Extract the [X, Y] coordinate from the center of the cell holding the provided text.  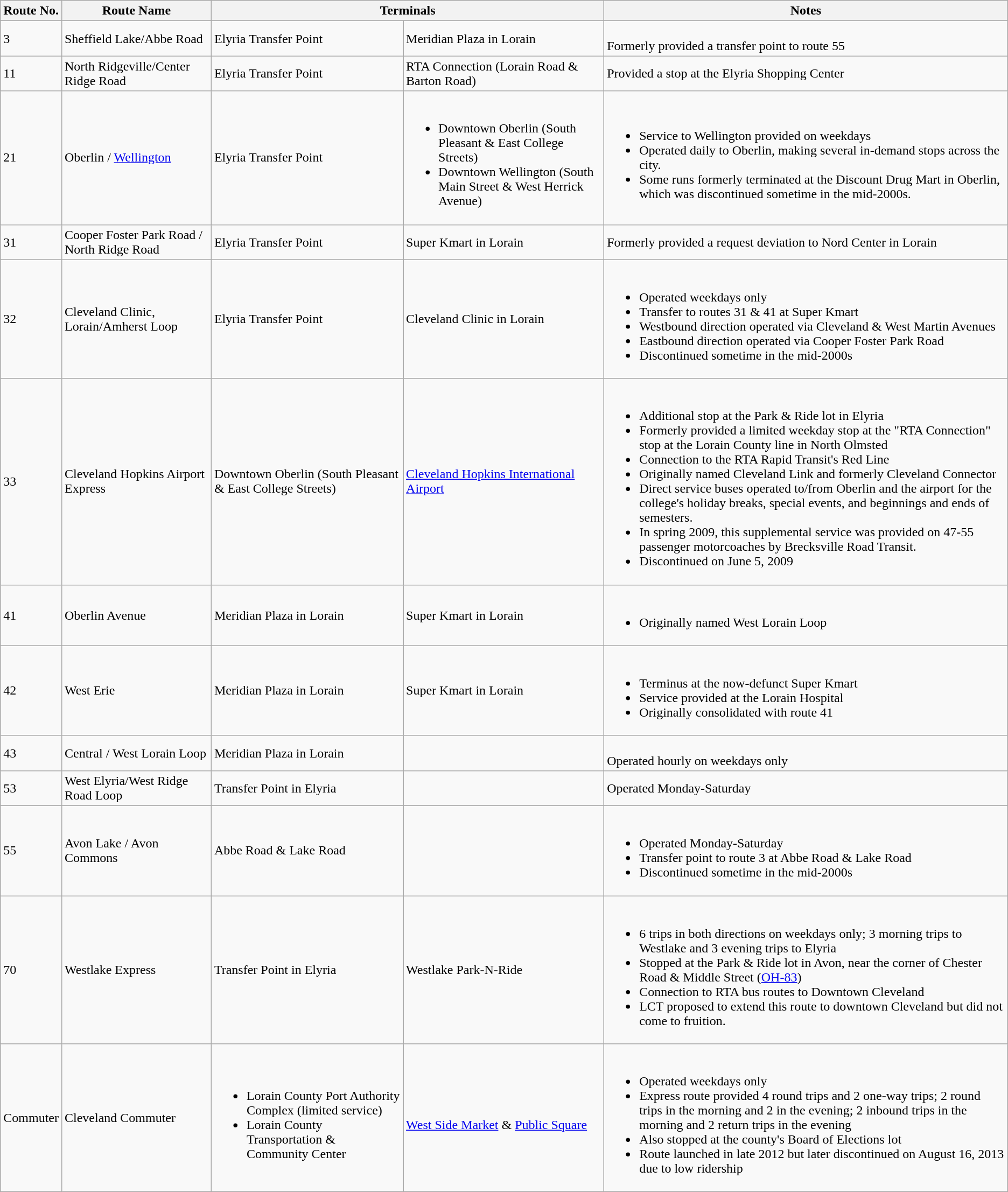
Terminus at the now-defunct Super KmartService provided at the Lorain HospitalOriginally consolidated with route 41 [806, 690]
Cooper Foster Park Road / North Ridge Road [136, 242]
43 [31, 753]
33 [31, 481]
Notes [806, 11]
55 [31, 851]
Lorain County Port Authority Complex (limited service)Lorain County Transportation & Community Center [307, 1118]
Formerly provided a request deviation to Nord Center in Lorain [806, 242]
West Side Market & Public Square [504, 1118]
Cleveland Clinic in Lorain [504, 319]
Sheffield Lake/Abbe Road [136, 39]
Downtown Oberlin (South Pleasant & East College Streets)Downtown Wellington (South Main Street & West Herrick Avenue) [504, 158]
42 [31, 690]
Cleveland Hopkins Airport Express [136, 481]
Oberlin / Wellington [136, 158]
Formerly provided a transfer point to route 55 [806, 39]
53 [31, 788]
32 [31, 319]
3 [31, 39]
Terminals [407, 11]
RTA Connection (Lorain Road & Barton Road) [504, 73]
North Ridgeville/Center Ridge Road [136, 73]
Route Name [136, 11]
West Erie [136, 690]
Route No. [31, 11]
Operated hourly on weekdays only [806, 753]
Cleveland Commuter [136, 1118]
Central / West Lorain Loop [136, 753]
11 [31, 73]
Provided a stop at the Elyria Shopping Center [806, 73]
Westlake Express [136, 970]
Westlake Park-N-Ride [504, 970]
Commuter [31, 1118]
70 [31, 970]
Originally named West Lorain Loop [806, 615]
41 [31, 615]
Cleveland Hopkins International Airport [504, 481]
Avon Lake / Avon Commons [136, 851]
Abbe Road & Lake Road [307, 851]
Operated Monday-Saturday [806, 788]
21 [31, 158]
31 [31, 242]
Operated Monday-SaturdayTransfer point to route 3 at Abbe Road & Lake RoadDiscontinued sometime in the mid-2000s [806, 851]
Cleveland Clinic, Lorain/Amherst Loop [136, 319]
West Elyria/West Ridge Road Loop [136, 788]
Oberlin Avenue [136, 615]
Downtown Oberlin (South Pleasant & East College Streets) [307, 481]
